Identify which cell holds the provided text, then report its [X, Y] central coordinate. 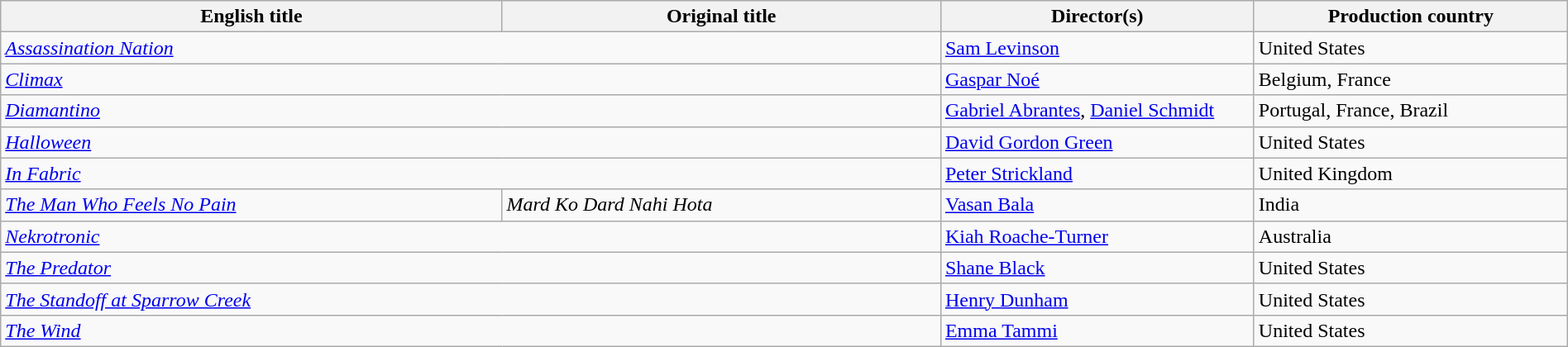
Assassination Nation [471, 48]
United Kingdom [1411, 173]
Emma Tammi [1097, 330]
David Gordon Green [1097, 142]
Shane Black [1097, 268]
The Predator [471, 268]
Original title [721, 17]
Kiah Roache-Turner [1097, 236]
Vasan Bala [1097, 205]
Production country [1411, 17]
Nekrotronic [471, 236]
Diamantino [471, 111]
Australia [1411, 236]
Mard Ko Dard Nahi Hota [721, 205]
Director(s) [1097, 17]
Peter Strickland [1097, 173]
Gabriel Abrantes, Daniel Schmidt [1097, 111]
Henry Dunham [1097, 299]
English title [251, 17]
Gaspar Noé [1097, 79]
The Wind [471, 330]
Climax [471, 79]
Portugal, France, Brazil [1411, 111]
India [1411, 205]
Sam Levinson [1097, 48]
The Standoff at Sparrow Creek [471, 299]
Belgium, France [1411, 79]
The Man Who Feels No Pain [251, 205]
In Fabric [471, 173]
Halloween [471, 142]
